Output the (X, Y) coordinate of the center of the cell containing the given text.  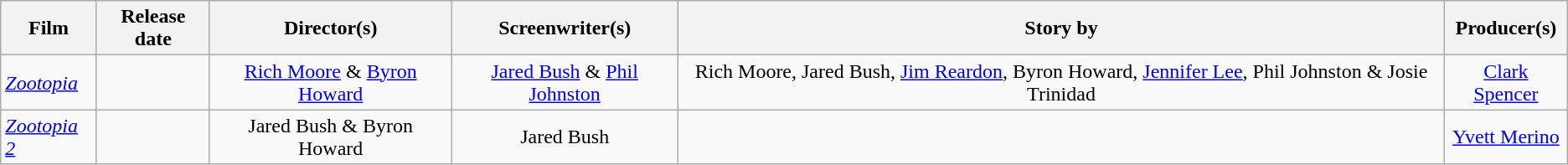
Yvett Merino (1506, 137)
Screenwriter(s) (565, 28)
Rich Moore & Byron Howard (330, 82)
Producer(s) (1506, 28)
Release date (152, 28)
Clark Spencer (1506, 82)
Jared Bush (565, 137)
Film (49, 28)
Jared Bush & Byron Howard (330, 137)
Director(s) (330, 28)
Rich Moore, Jared Bush, Jim Reardon, Byron Howard, Jennifer Lee, Phil Johnston & Josie Trinidad (1060, 82)
Story by (1060, 28)
Zootopia 2 (49, 137)
Zootopia (49, 82)
Jared Bush & Phil Johnston (565, 82)
